Pinpoint the cell where the given text exists, returning its (x, y) midpoint coordinate. 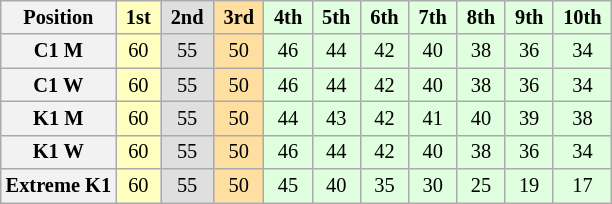
17 (582, 186)
5th (336, 17)
7th (433, 17)
1st (138, 17)
Position (58, 17)
C1 W (58, 85)
C1 M (58, 51)
8th (481, 17)
35 (384, 186)
39 (529, 118)
K1 M (58, 118)
45 (288, 186)
9th (529, 17)
25 (481, 186)
41 (433, 118)
30 (433, 186)
43 (336, 118)
10th (582, 17)
19 (529, 186)
2nd (188, 17)
Extreme K1 (58, 186)
3rd (238, 17)
6th (384, 17)
4th (288, 17)
K1 W (58, 152)
